Return (X, Y) of the center of cell containing provided text 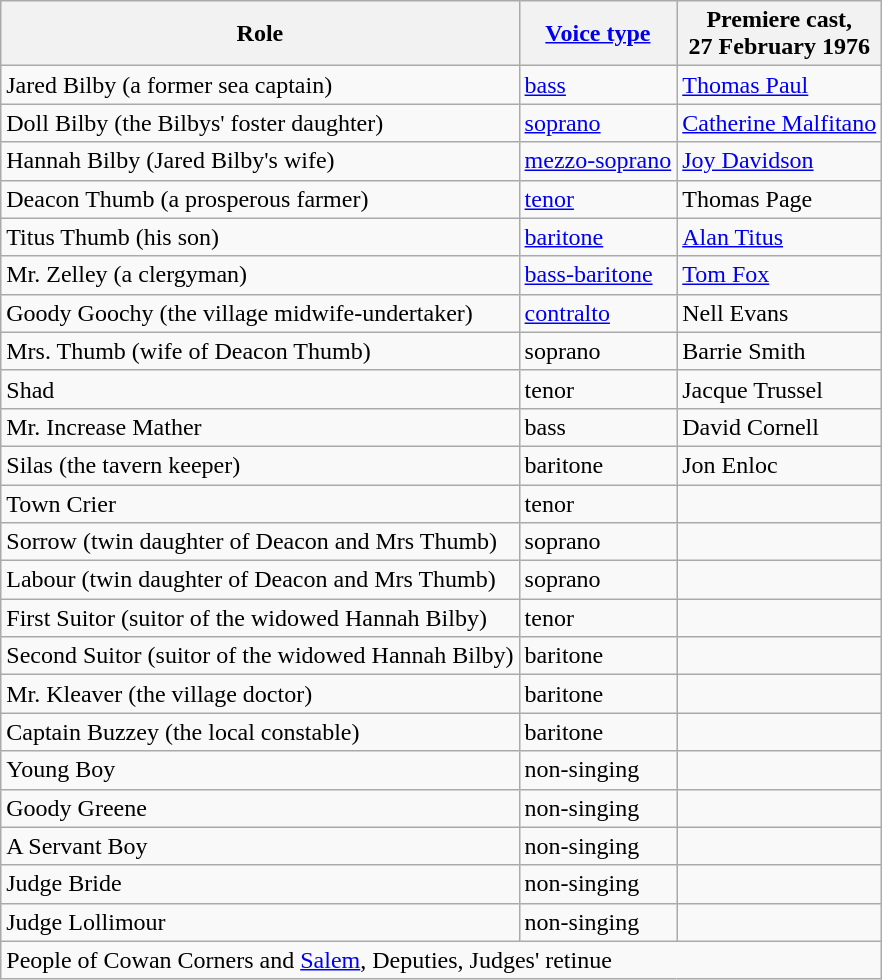
Mr. Zelley (a clergyman) (260, 275)
Titus Thumb (his son) (260, 237)
Hannah Bilby (Jared Bilby's wife) (260, 161)
Thomas Paul (780, 85)
Town Crier (260, 503)
Nell Evans (780, 313)
Captain Buzzey (the local constable) (260, 732)
Tom Fox (780, 275)
Young Boy (260, 770)
Goody Goochy (the village midwife-undertaker) (260, 313)
Joy Davidson (780, 161)
Deacon Thumb (a prosperous farmer) (260, 199)
David Cornell (780, 427)
People of Cowan Corners and Salem, Deputies, Judges' retinue (442, 960)
Mrs. Thumb (wife of Deacon Thumb) (260, 351)
Silas (the tavern keeper) (260, 465)
Catherine Malfitano (780, 123)
Judge Bride (260, 884)
Jon Enloc (780, 465)
Mr. Kleaver (the village doctor) (260, 694)
contralto (598, 313)
First Suitor (suitor of the widowed Hannah Bilby) (260, 618)
Goody Greene (260, 808)
Alan Titus (780, 237)
Jacque Trussel (780, 389)
Labour (twin daughter of Deacon and Mrs Thumb) (260, 580)
Thomas Page (780, 199)
Role (260, 34)
Barrie Smith (780, 351)
Second Suitor (suitor of the widowed Hannah Bilby) (260, 656)
Premiere cast,27 February 1976 (780, 34)
A Servant Boy (260, 846)
Voice type (598, 34)
Mr. Increase Mather (260, 427)
Doll Bilby (the Bilbys' foster daughter) (260, 123)
bass-baritone (598, 275)
Jared Bilby (a former sea captain) (260, 85)
Judge Lollimour (260, 922)
mezzo-soprano (598, 161)
Sorrow (twin daughter of Deacon and Mrs Thumb) (260, 542)
Shad (260, 389)
